Locate the cell with the specified text and output its [X, Y] center coordinate. 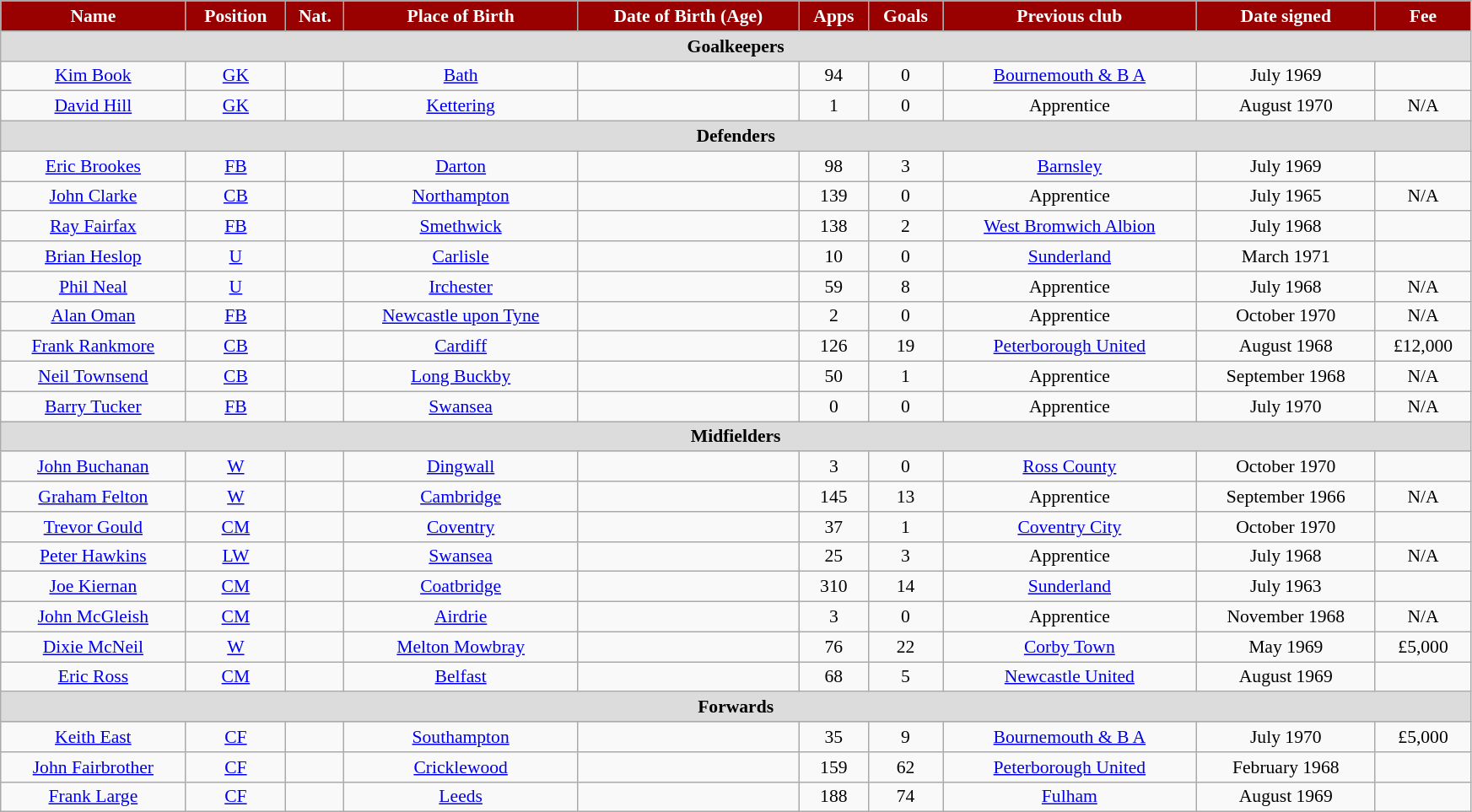
Fee [1422, 16]
Dixie McNeil [93, 647]
Forwards [736, 707]
Keith East [93, 737]
Neil Townsend [93, 377]
Alan Oman [93, 316]
Cricklewood [461, 767]
Cambridge [461, 497]
Northampton [461, 196]
John Fairbrother [93, 767]
May 1969 [1286, 647]
310 [833, 587]
50 [833, 377]
Brian Heslop [93, 256]
Place of Birth [461, 16]
Coventry City [1070, 527]
Frank Large [93, 797]
Newcastle upon Tyne [461, 316]
Date of Birth (Age) [688, 16]
35 [833, 737]
Darton [461, 166]
Date signed [1286, 16]
Southampton [461, 737]
Nat. [315, 16]
Leeds [461, 797]
Ross County [1070, 467]
John Buchanan [93, 467]
Belfast [461, 677]
Frank Rankmore [93, 347]
126 [833, 347]
Eric Brookes [93, 166]
Kim Book [93, 76]
Corby Town [1070, 647]
July 1965 [1286, 196]
Eric Ross [93, 677]
74 [905, 797]
November 1968 [1286, 617]
138 [833, 227]
West Bromwich Albion [1070, 227]
5 [905, 677]
Graham Felton [93, 497]
94 [833, 76]
September 1966 [1286, 497]
David Hill [93, 106]
Bath [461, 76]
68 [833, 677]
25 [833, 557]
188 [833, 797]
Kettering [461, 106]
14 [905, 587]
Long Buckby [461, 377]
Trevor Gould [93, 527]
Midfielders [736, 437]
Newcastle United [1070, 677]
Name [93, 16]
LW [236, 557]
Coventry [461, 527]
March 1971 [1286, 256]
37 [833, 527]
Dingwall [461, 467]
Irchester [461, 287]
13 [905, 497]
Coatbridge [461, 587]
February 1968 [1286, 767]
John McGleish [93, 617]
Phil Neal [93, 287]
98 [833, 166]
September 1968 [1286, 377]
Goals [905, 16]
July 1963 [1286, 587]
Barry Tucker [93, 406]
Previous club [1070, 16]
19 [905, 347]
76 [833, 647]
John Clarke [93, 196]
9 [905, 737]
159 [833, 767]
Smethwick [461, 227]
Joe Kiernan [93, 587]
Cardiff [461, 347]
Barnsley [1070, 166]
Goalkeepers [736, 46]
August 1970 [1286, 106]
Defenders [736, 137]
Fulham [1070, 797]
Melton Mowbray [461, 647]
22 [905, 647]
10 [833, 256]
Peter Hawkins [93, 557]
August 1968 [1286, 347]
62 [905, 767]
59 [833, 287]
Position [236, 16]
£12,000 [1422, 347]
139 [833, 196]
145 [833, 497]
Apps [833, 16]
Carlisle [461, 256]
Airdrie [461, 617]
Ray Fairfax [93, 227]
8 [905, 287]
